Search for the cell housing the specified text and yield its [X, Y] center coordinate. 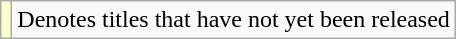
Denotes titles that have not yet been released [234, 20]
